Capture the cell that displays the provided text and extract its (X, Y) central coordinate. 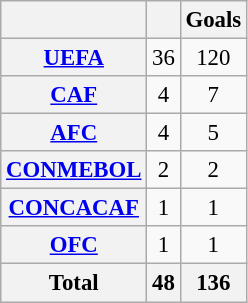
Total (74, 283)
36 (164, 58)
7 (213, 95)
UEFA (74, 58)
OFC (74, 245)
Goals (213, 20)
48 (164, 283)
CONMEBOL (74, 170)
120 (213, 58)
AFC (74, 133)
5 (213, 133)
CONCACAF (74, 208)
CAF (74, 95)
136 (213, 283)
